Scan for the cell matching the given text and deliver its (X, Y) coordinate at center. 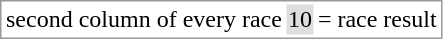
second column of every race (144, 19)
= race result (377, 19)
10 (300, 19)
